Search for the cell housing the specified text and yield its [x, y] center coordinate. 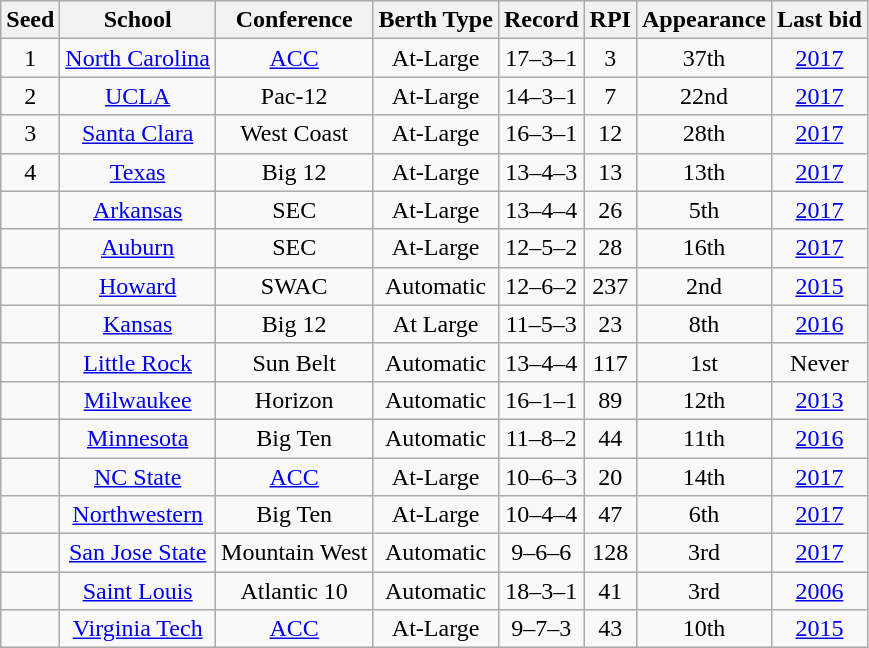
28th [704, 134]
Minnesota [138, 438]
10–6–3 [541, 477]
41 [610, 591]
SWAC [294, 286]
13 [610, 172]
128 [610, 553]
5th [704, 210]
12 [610, 134]
2nd [704, 286]
37th [704, 58]
Horizon [294, 400]
NC State [138, 477]
13–4–3 [541, 172]
Sun Belt [294, 362]
89 [610, 400]
San Jose State [138, 553]
14–3–1 [541, 96]
16–3–1 [541, 134]
Berth Type [436, 20]
Virginia Tech [138, 629]
10–4–4 [541, 515]
11–5–3 [541, 324]
18–3–1 [541, 591]
UCLA [138, 96]
School [138, 20]
Conference [294, 20]
Seed [30, 20]
Appearance [704, 20]
Pac-12 [294, 96]
Record [541, 20]
28 [610, 248]
RPI [610, 20]
237 [610, 286]
9–6–6 [541, 553]
16th [704, 248]
10th [704, 629]
4 [30, 172]
Never [820, 362]
20 [610, 477]
Atlantic 10 [294, 591]
2013 [820, 400]
West Coast [294, 134]
North Carolina [138, 58]
17–3–1 [541, 58]
Kansas [138, 324]
11th [704, 438]
26 [610, 210]
Texas [138, 172]
117 [610, 362]
2006 [820, 591]
1st [704, 362]
2 [30, 96]
12th [704, 400]
At Large [436, 324]
11–8–2 [541, 438]
44 [610, 438]
12–6–2 [541, 286]
6th [704, 515]
Arkansas [138, 210]
43 [610, 629]
Mountain West [294, 553]
47 [610, 515]
7 [610, 96]
9–7–3 [541, 629]
1 [30, 58]
22nd [704, 96]
Northwestern [138, 515]
Milwaukee [138, 400]
13th [704, 172]
8th [704, 324]
16–1–1 [541, 400]
Auburn [138, 248]
Little Rock [138, 362]
Last bid [820, 20]
23 [610, 324]
Saint Louis [138, 591]
Santa Clara [138, 134]
12–5–2 [541, 248]
Howard [138, 286]
14th [704, 477]
